Return the [x, y] coordinate for the center point of the cell that contains the specified text.  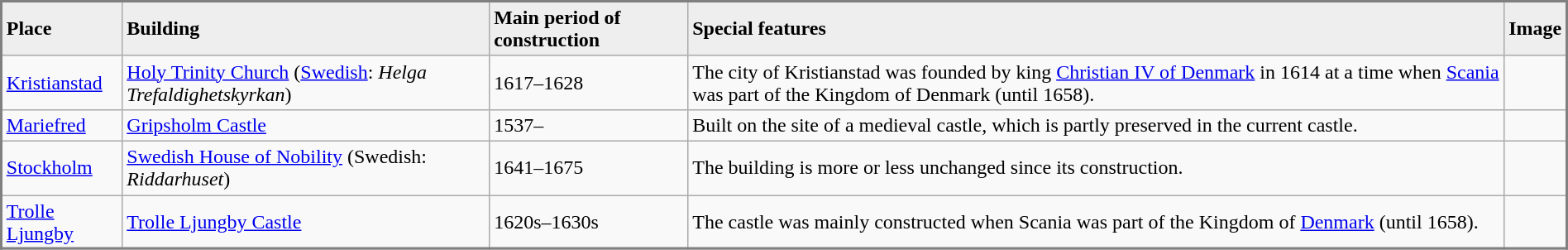
1537– [589, 125]
The city of Kristianstad was founded by king Christian IV of Denmark in 1614 at a time when Scania was part of the Kingdom of Denmark (until 1658). [1097, 83]
Built on the site of a medieval castle, which is partly preserved in the current castle. [1097, 125]
Stockholm [62, 167]
Trolle Ljungby Castle [306, 222]
Trolle Ljungby [62, 222]
Holy Trinity Church (Swedish: Helga Trefaldighetskyrkan) [306, 83]
The castle was mainly constructed when Scania was part of the Kingdom of Denmark (until 1658). [1097, 222]
Kristianstad [62, 83]
1641–1675 [589, 167]
Image [1536, 29]
Building [306, 29]
1620s–1630s [589, 222]
Gripsholm Castle [306, 125]
Mariefred [62, 125]
Swedish House of Nobility (Swedish: Riddarhuset) [306, 167]
The building is more or less unchanged since its construction. [1097, 167]
1617–1628 [589, 83]
Place [62, 29]
Main period of construction [589, 29]
Special features [1097, 29]
